Detect which cell encompasses the target text, then output its (x, y) center coordinate. 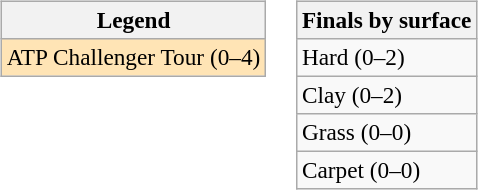
Finals by surface (387, 20)
Hard (0–2) (387, 57)
ATP Challenger Tour (0–4) (133, 57)
Carpet (0–0) (387, 171)
Clay (0–2) (387, 95)
Grass (0–0) (387, 133)
Legend (133, 20)
